Extract the [x, y] coordinate from the center of the cell holding the provided text.  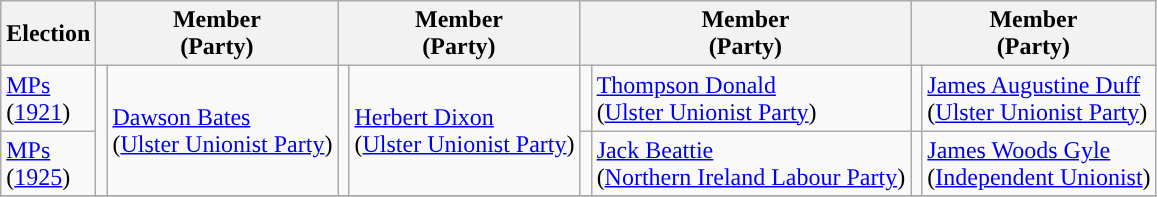
Thompson Donald (Ulster Unionist Party) [751, 98]
Jack Beattie(Northern Ireland Labour Party) [751, 164]
James Woods Gyle(Independent Unionist) [1039, 164]
MPs (1925) [48, 164]
Election [48, 34]
Herbert Dixon (Ulster Unionist Party) [464, 131]
MPs (1921) [48, 98]
James Augustine Duff (Ulster Unionist Party) [1039, 98]
Dawson Bates (Ulster Unionist Party) [222, 131]
